From the cell containing the given text, extract its center point as [x, y] coordinate. 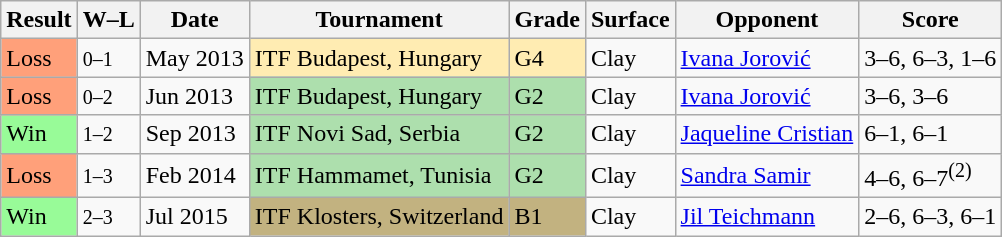
2–6, 6–3, 6–1 [930, 217]
Date [194, 20]
6–1, 6–1 [930, 134]
0–2 [108, 96]
1–2 [108, 134]
Score [930, 20]
Grade [547, 20]
ITF Novi Sad, Serbia [379, 134]
Jul 2015 [194, 217]
0–1 [108, 58]
Surface [630, 20]
W–L [108, 20]
ITF Klosters, Switzerland [379, 217]
G4 [547, 58]
2–3 [108, 217]
Result [39, 20]
Sep 2013 [194, 134]
1–3 [108, 176]
4–6, 6–7(2) [930, 176]
Jun 2013 [194, 96]
Tournament [379, 20]
May 2013 [194, 58]
Opponent [767, 20]
B1 [547, 217]
Jaqueline Cristian [767, 134]
3–6, 6–3, 1–6 [930, 58]
Sandra Samir [767, 176]
3–6, 3–6 [930, 96]
Feb 2014 [194, 176]
Jil Teichmann [767, 217]
ITF Hammamet, Tunisia [379, 176]
